Provide the (X, Y) coordinate of the cell's center where the given text is located.  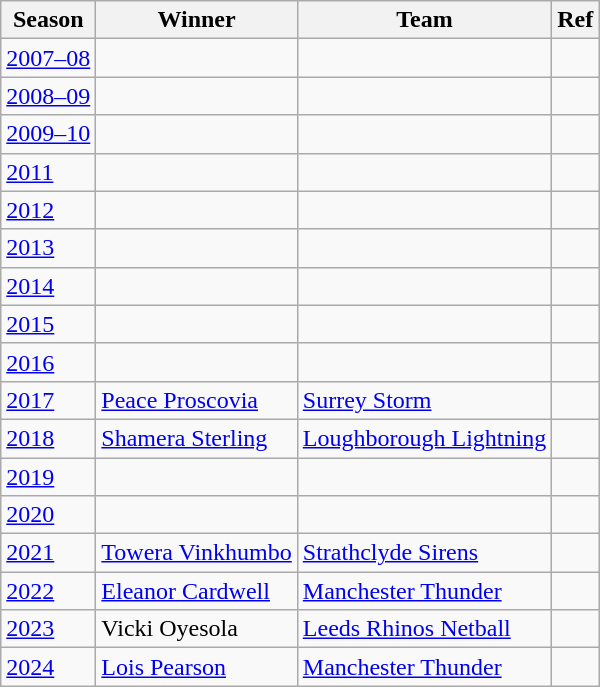
2022 (48, 591)
2011 (48, 172)
2017 (48, 400)
2024 (48, 667)
Loughborough Lightning (424, 438)
Shamera Sterling (196, 438)
2020 (48, 515)
Winner (196, 20)
2016 (48, 362)
2013 (48, 248)
Towera Vinkhumbo (196, 553)
Strathclyde Sirens (424, 553)
2019 (48, 477)
Lois Pearson (196, 667)
2014 (48, 286)
2021 (48, 553)
2012 (48, 210)
Team (424, 20)
2015 (48, 324)
2008–09 (48, 96)
Ref (576, 20)
2009–10 (48, 134)
Vicki Oyesola (196, 629)
Peace Proscovia (196, 400)
Surrey Storm (424, 400)
2018 (48, 438)
Season (48, 20)
Leeds Rhinos Netball (424, 629)
2007–08 (48, 58)
Eleanor Cardwell (196, 591)
2023 (48, 629)
